Scan for the cell matching the given text and deliver its [x, y] coordinate at center. 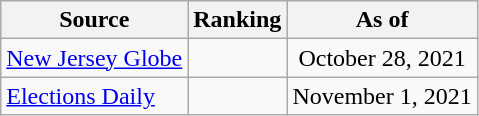
Ranking [238, 20]
Source [94, 20]
As of [382, 20]
October 28, 2021 [382, 58]
November 1, 2021 [382, 96]
Elections Daily [94, 96]
New Jersey Globe [94, 58]
